Locate the cell with the specified text and output its [X, Y] center coordinate. 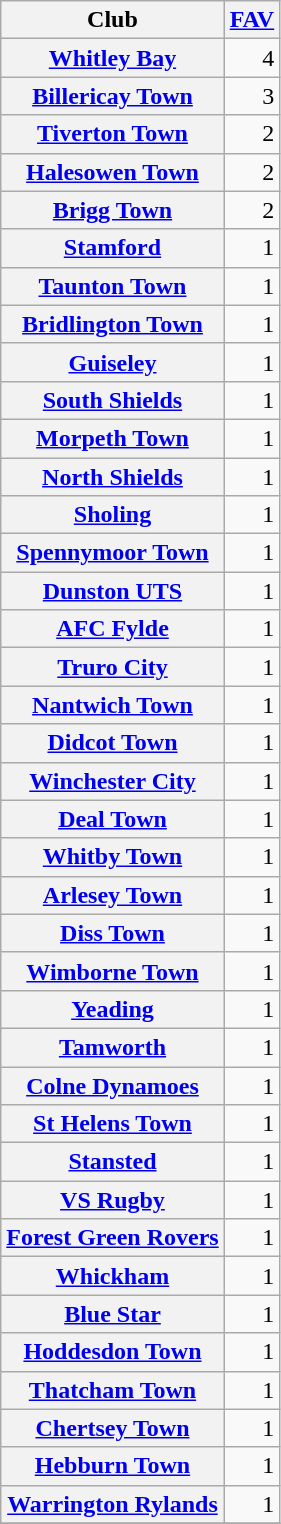
Wimborne Town [112, 971]
VS Rugby [112, 1200]
Colne Dynamoes [112, 1085]
Tamworth [112, 1047]
3 [252, 96]
Club [112, 20]
4 [252, 58]
Billericay Town [112, 96]
Chertsey Town [112, 1428]
Guiseley [112, 362]
Stansted [112, 1162]
Halesowen Town [112, 172]
Spennymoor Town [112, 553]
Thatcham Town [112, 1390]
South Shields [112, 400]
Blue Star [112, 1314]
Forest Green Rovers [112, 1238]
Morpeth Town [112, 438]
FAV [252, 20]
Hoddesdon Town [112, 1352]
Diss Town [112, 933]
Sholing [112, 515]
Didcot Town [112, 743]
AFC Fylde [112, 629]
Taunton Town [112, 286]
Whickham [112, 1276]
Deal Town [112, 819]
Dunston UTS [112, 591]
Hebburn Town [112, 1466]
North Shields [112, 477]
Bridlington Town [112, 324]
Nantwich Town [112, 705]
Brigg Town [112, 210]
Truro City [112, 667]
Tiverton Town [112, 134]
St Helens Town [112, 1124]
Warrington Rylands [112, 1504]
Arlesey Town [112, 895]
Winchester City [112, 781]
Stamford [112, 248]
Whitley Bay [112, 58]
Whitby Town [112, 857]
Yeading [112, 1009]
